Search for the cell housing the specified text and yield its [x, y] center coordinate. 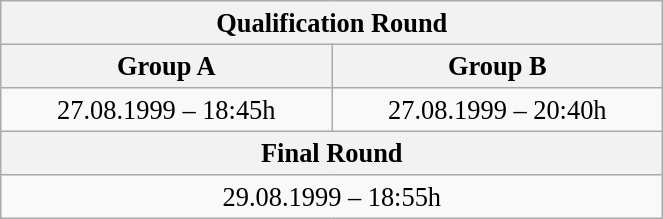
27.08.1999 – 18:45h [166, 109]
Group B [498, 66]
29.08.1999 – 18:55h [332, 197]
Final Round [332, 153]
Qualification Round [332, 22]
Group A [166, 66]
27.08.1999 – 20:40h [498, 109]
